Scan for the cell matching the given text and deliver its (X, Y) coordinate at center. 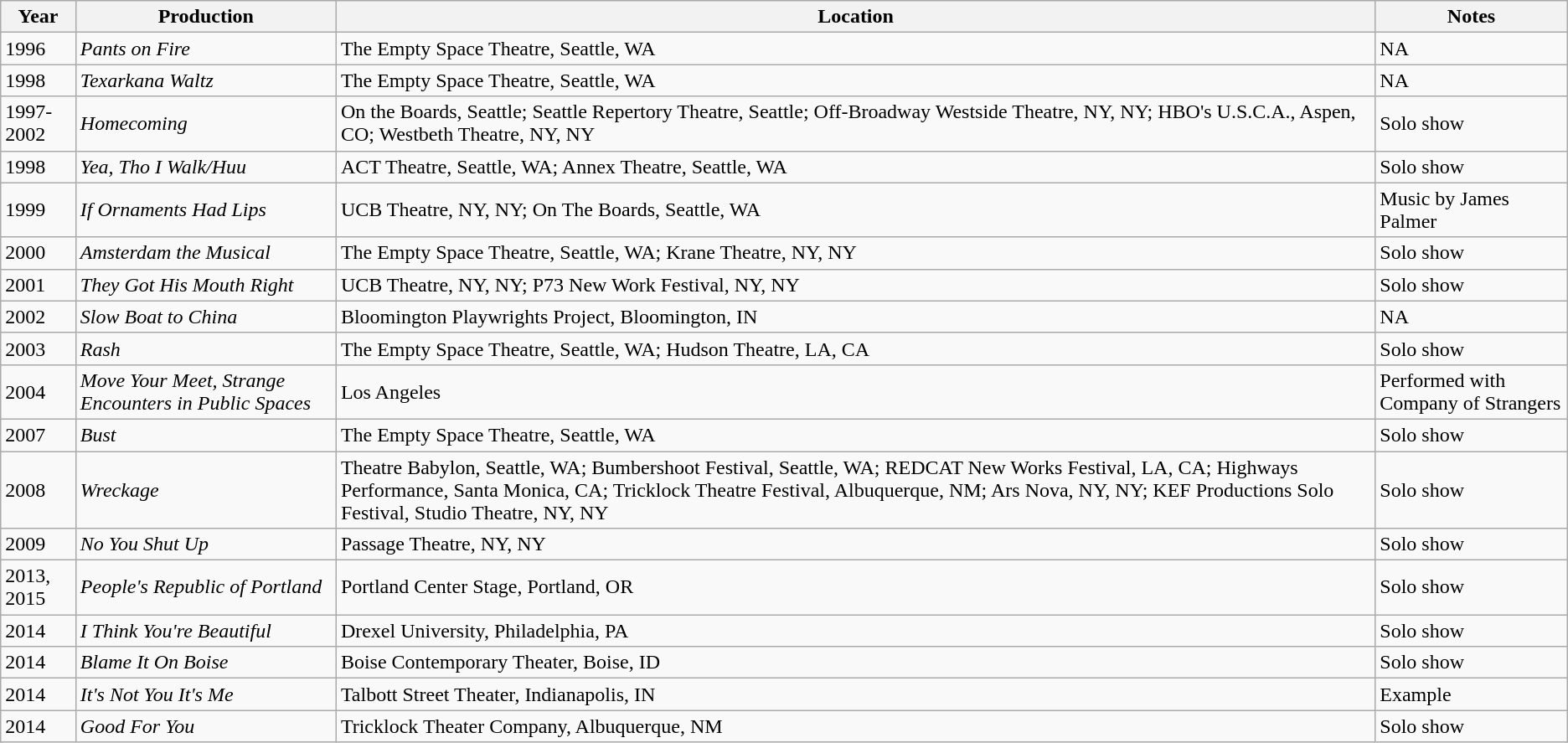
Passage Theatre, NY, NY (855, 544)
Los Angeles (855, 392)
2000 (39, 253)
Blame It On Boise (206, 663)
Performed with Company of Strangers (1471, 392)
The Empty Space Theatre, Seattle, WA; Krane Theatre, NY, NY (855, 253)
2009 (39, 544)
Good For You (206, 726)
UCB Theatre, NY, NY; On The Boards, Seattle, WA (855, 209)
Homecoming (206, 124)
2003 (39, 348)
2008 (39, 489)
1997-2002 (39, 124)
Portland Center Stage, Portland, OR (855, 588)
2004 (39, 392)
ACT Theatre, Seattle, WA; Annex Theatre, Seattle, WA (855, 167)
2001 (39, 285)
UCB Theatre, NY, NY; P73 New Work Festival, NY, NY (855, 285)
1996 (39, 49)
I Think You're Beautiful (206, 631)
Notes (1471, 17)
Bust (206, 435)
People's Republic of Portland (206, 588)
Drexel University, Philadelphia, PA (855, 631)
They Got His Mouth Right (206, 285)
2013, 2015 (39, 588)
Bloomington Playwrights Project, Bloomington, IN (855, 317)
Location (855, 17)
No You Shut Up (206, 544)
Tricklock Theater Company, Albuquerque, NM (855, 726)
Move Your Meet, Strange Encounters in Public Spaces (206, 392)
Rash (206, 348)
If Ornaments Had Lips (206, 209)
Boise Contemporary Theater, Boise, ID (855, 663)
2007 (39, 435)
Talbott Street Theater, Indianapolis, IN (855, 694)
It's Not You It's Me (206, 694)
Pants on Fire (206, 49)
Example (1471, 694)
Production (206, 17)
Wreckage (206, 489)
The Empty Space Theatre, Seattle, WA; Hudson Theatre, LA, CA (855, 348)
Music by James Palmer (1471, 209)
Slow Boat to China (206, 317)
Yea, Tho I Walk/Huu (206, 167)
Year (39, 17)
Amsterdam the Musical (206, 253)
2002 (39, 317)
Texarkana Waltz (206, 80)
1999 (39, 209)
